Pinpoint the cell where the given text exists, returning its (X, Y) midpoint coordinate. 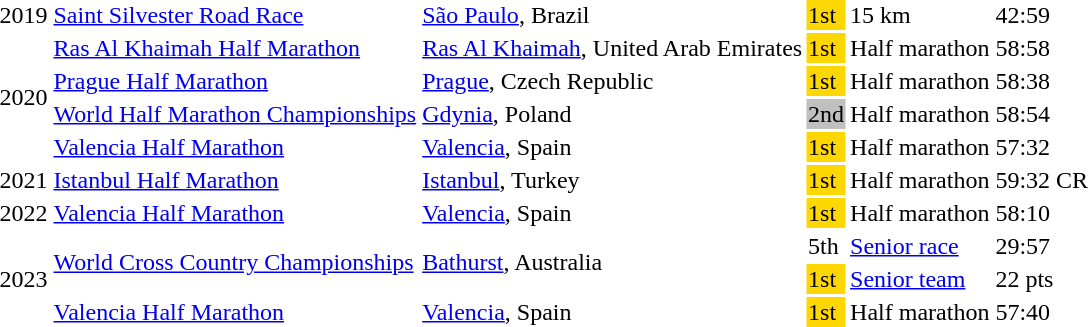
World Cross Country Championships (235, 262)
Gdynia, Poland (612, 114)
Saint Silvester Road Race (235, 15)
Istanbul Half Marathon (235, 180)
5th (826, 246)
Bathurst, Australia (612, 262)
2nd (826, 114)
Prague, Czech Republic (612, 81)
Senior team (920, 279)
São Paulo, Brazil (612, 15)
World Half Marathon Championships (235, 114)
Ras Al Khaimah, United Arab Emirates (612, 48)
15 km (920, 15)
Prague Half Marathon (235, 81)
Istanbul, Turkey (612, 180)
Senior race (920, 246)
Ras Al Khaimah Half Marathon (235, 48)
